Detect which cell encompasses the target text, then output its [x, y] center coordinate. 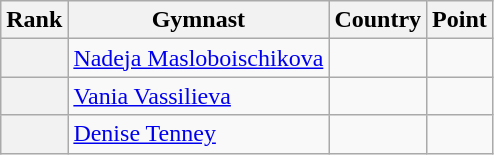
Vania Vassilieva [198, 96]
Rank [34, 20]
Denise Tenney [198, 134]
Nadeja Masloboischikova [198, 58]
Gymnast [198, 20]
Country [378, 20]
Point [460, 20]
